Return the [X, Y] coordinate for the center point of the cell that contains the specified text.  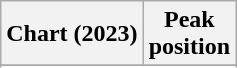
Chart (2023) [72, 34]
Peakposition [189, 34]
